Find where the given text appears and provide that cell's center as [x, y] coordinate. 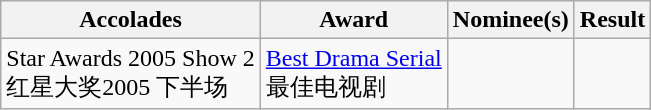
Star Awards 2005 Show 2 红星大奖2005 下半场 [131, 74]
Best Drama Serial 最佳电视剧 [354, 74]
Accolades [131, 20]
Award [354, 20]
Result [612, 20]
Nominee(s) [510, 20]
